From the cell containing the given text, extract its center point as (X, Y) coordinate. 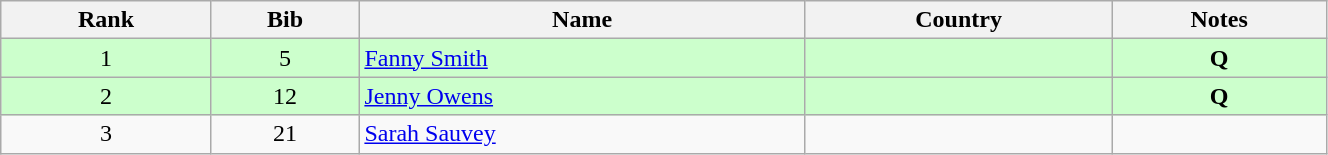
5 (285, 58)
1 (106, 58)
Country (958, 20)
3 (106, 134)
Fanny Smith (582, 58)
Name (582, 20)
Sarah Sauvey (582, 134)
Notes (1220, 20)
Jenny Owens (582, 96)
Bib (285, 20)
21 (285, 134)
12 (285, 96)
2 (106, 96)
Rank (106, 20)
